Identify which cell holds the provided text, then report its (x, y) central coordinate. 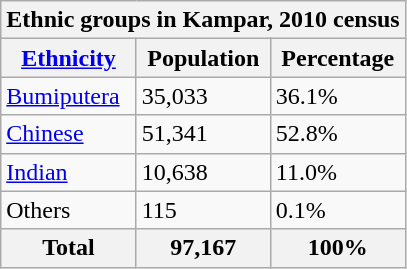
Ethnic groups in Kampar, 2010 census (203, 20)
Bumiputera (68, 96)
Population (203, 58)
52.8% (338, 134)
11.0% (338, 172)
Percentage (338, 58)
Total (68, 248)
51,341 (203, 134)
Indian (68, 172)
10,638 (203, 172)
97,167 (203, 248)
115 (203, 210)
100% (338, 248)
Chinese (68, 134)
Others (68, 210)
35,033 (203, 96)
Ethnicity (68, 58)
0.1% (338, 210)
36.1% (338, 96)
